Detect which cell encompasses the target text, then output its (X, Y) center coordinate. 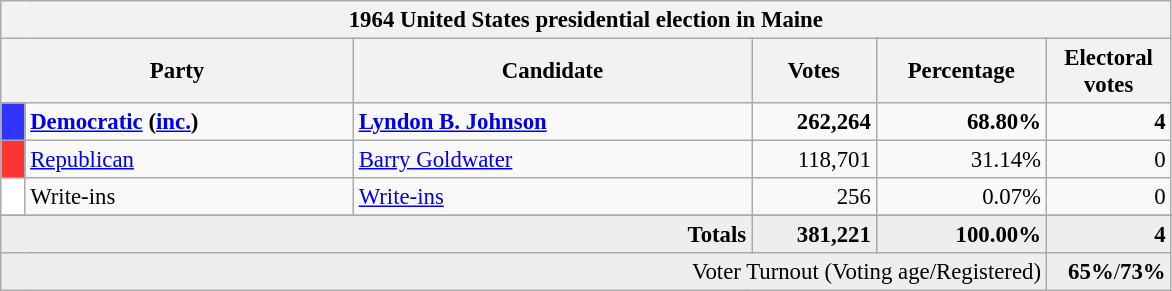
1964 United States presidential election in Maine (586, 20)
68.80% (961, 122)
262,264 (814, 122)
31.14% (961, 160)
Votes (814, 72)
Barry Goldwater (552, 160)
256 (814, 197)
Republican (189, 160)
Democratic (inc.) (189, 122)
100.00% (961, 235)
0.07% (961, 197)
Electoral votes (1108, 72)
381,221 (814, 235)
Party (178, 72)
Totals (376, 235)
Lyndon B. Johnson (552, 122)
Percentage (961, 72)
118,701 (814, 160)
Candidate (552, 72)
